Locate the cell with the specified text and output its (x, y) center coordinate. 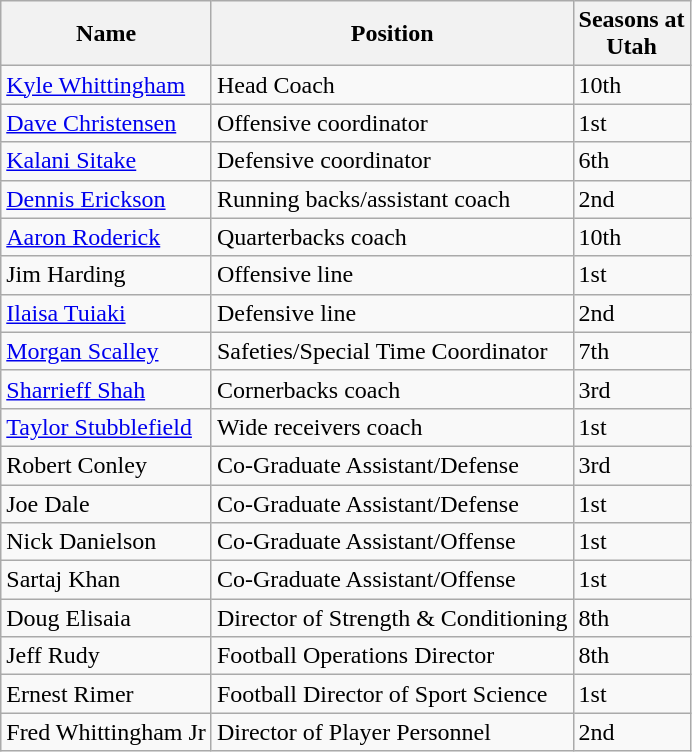
Quarterbacks coach (392, 237)
Aaron Roderick (106, 237)
Offensive coordinator (392, 123)
Morgan Scalley (106, 351)
Fred Whittingham Jr (106, 732)
Sharrieff Shah (106, 389)
Dennis Erickson (106, 199)
Position (392, 34)
Football Director of Sport Science (392, 694)
Joe Dale (106, 503)
Sartaj Khan (106, 580)
6th (632, 161)
Kyle Whittingham (106, 85)
Defensive coordinator (392, 161)
7th (632, 351)
Wide receivers coach (392, 427)
Offensive line (392, 275)
Kalani Sitake (106, 161)
Football Operations Director (392, 656)
Jeff Rudy (106, 656)
Head Coach (392, 85)
Defensive line (392, 313)
Seasons at Utah (632, 34)
Safeties/Special Time Coordinator (392, 351)
Ilaisa Tuiaki (106, 313)
Director of Strength & Conditioning (392, 618)
Cornerbacks coach (392, 389)
Robert Conley (106, 465)
Name (106, 34)
Running backs/assistant coach (392, 199)
Doug Elisaia (106, 618)
Jim Harding (106, 275)
Taylor Stubblefield (106, 427)
Ernest Rimer (106, 694)
Dave Christensen (106, 123)
Nick Danielson (106, 542)
Director of Player Personnel (392, 732)
